Pinpoint the cell where the given text exists, returning its [x, y] midpoint coordinate. 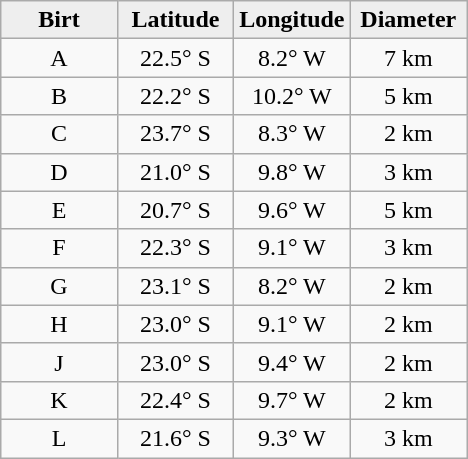
22.3° S [175, 248]
23.7° S [175, 134]
E [59, 210]
9.6° W [292, 210]
F [59, 248]
9.4° W [292, 362]
H [59, 324]
9.3° W [292, 438]
23.1° S [175, 286]
A [59, 58]
22.5° S [175, 58]
9.8° W [292, 172]
L [59, 438]
B [59, 96]
Diameter [408, 20]
7 km [408, 58]
21.6° S [175, 438]
10.2° W [292, 96]
K [59, 400]
Longitude [292, 20]
9.7° W [292, 400]
22.2° S [175, 96]
8.3° W [292, 134]
Birt [59, 20]
G [59, 286]
22.4° S [175, 400]
20.7° S [175, 210]
C [59, 134]
D [59, 172]
21.0° S [175, 172]
Latitude [175, 20]
J [59, 362]
